Identify which cell holds the provided text, then report its (x, y) central coordinate. 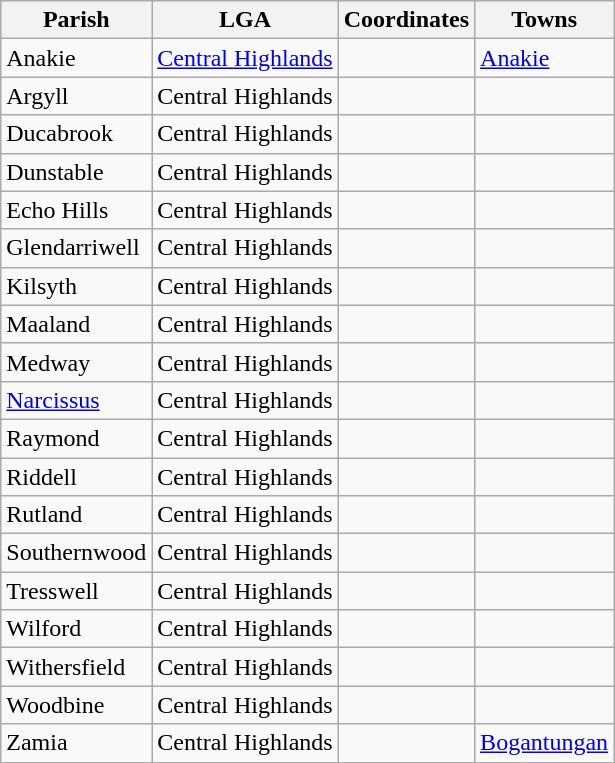
Zamia (76, 743)
Withersfield (76, 667)
Woodbine (76, 705)
Ducabrook (76, 134)
Wilford (76, 629)
Echo Hills (76, 210)
Coordinates (406, 20)
Dunstable (76, 172)
Parish (76, 20)
Medway (76, 362)
Tresswell (76, 591)
Bogantungan (544, 743)
Southernwood (76, 553)
Maaland (76, 324)
Raymond (76, 438)
Glendarriwell (76, 248)
Argyll (76, 96)
Towns (544, 20)
Kilsyth (76, 286)
LGA (245, 20)
Riddell (76, 477)
Narcissus (76, 400)
Rutland (76, 515)
